Capture the cell that displays the provided text and extract its (x, y) central coordinate. 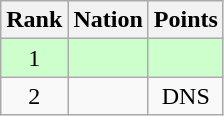
2 (34, 96)
1 (34, 58)
DNS (186, 96)
Rank (34, 20)
Nation (108, 20)
Points (186, 20)
